Output the [X, Y] coordinate of the center of the cell containing the given text.  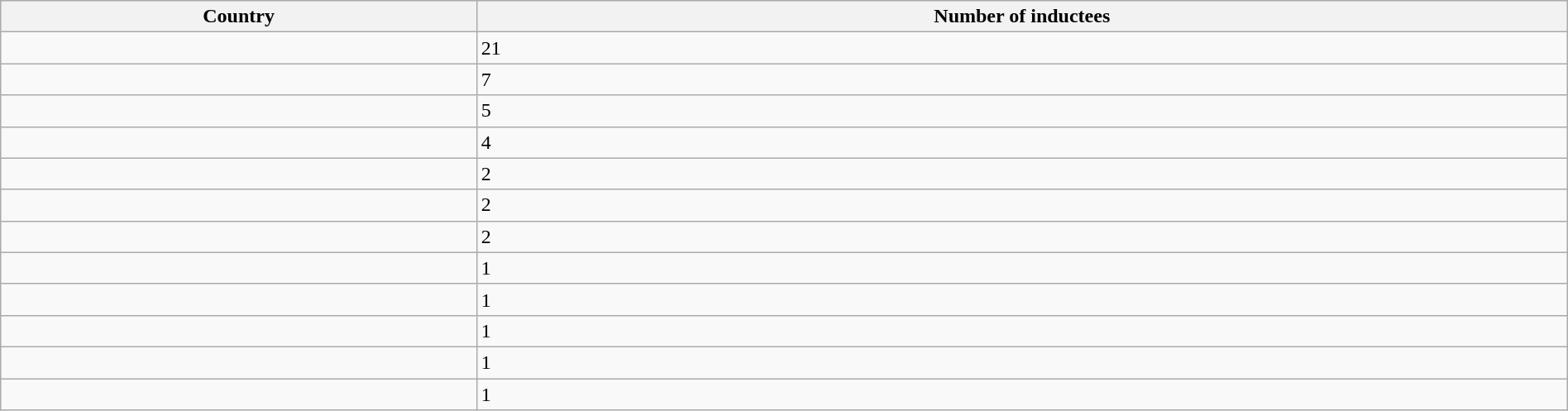
Number of inductees [1022, 17]
21 [1022, 48]
5 [1022, 111]
4 [1022, 142]
Country [239, 17]
7 [1022, 79]
